Pinpoint the cell where the given text exists, returning its [x, y] midpoint coordinate. 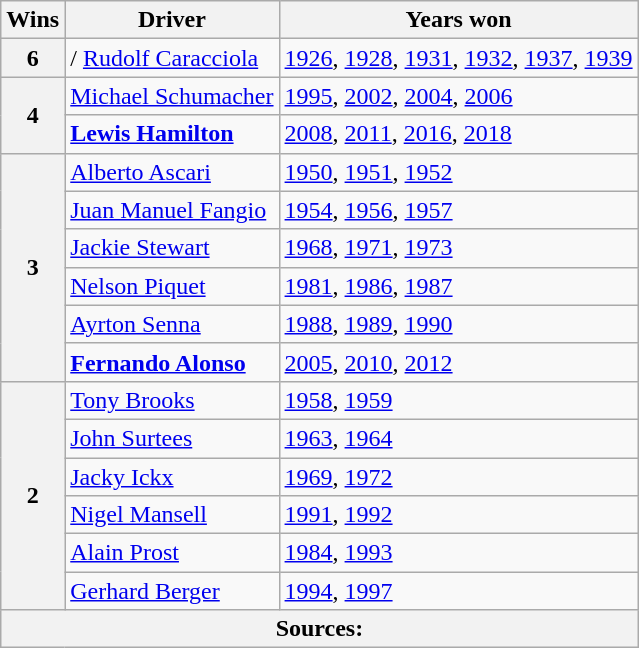
Juan Manuel Fangio [172, 210]
Michael Schumacher [172, 96]
Tony Brooks [172, 400]
Wins [33, 20]
Jacky Ickx [172, 477]
Alain Prost [172, 553]
1984, 1993 [458, 553]
1995, 2002, 2004, 2006 [458, 96]
3 [33, 267]
4 [33, 115]
1981, 1986, 1987 [458, 286]
Gerhard Berger [172, 591]
Lewis Hamilton [172, 134]
Sources: [320, 629]
1969, 1972 [458, 477]
/ Rudolf Caracciola [172, 58]
1954, 1956, 1957 [458, 210]
Nigel Mansell [172, 515]
1994, 1997 [458, 591]
Nelson Piquet [172, 286]
1991, 1992 [458, 515]
Ayrton Senna [172, 324]
Jackie Stewart [172, 248]
6 [33, 58]
1926, 1928, 1931, 1932, 1937, 1939 [458, 58]
2005, 2010, 2012 [458, 362]
Years won [458, 20]
1968, 1971, 1973 [458, 248]
John Surtees [172, 438]
1988, 1989, 1990 [458, 324]
Driver [172, 20]
1950, 1951, 1952 [458, 172]
1958, 1959 [458, 400]
Fernando Alonso [172, 362]
2 [33, 495]
Alberto Ascari [172, 172]
2008, 2011, 2016, 2018 [458, 134]
1963, 1964 [458, 438]
